From the cell containing the given text, extract its center point as [X, Y] coordinate. 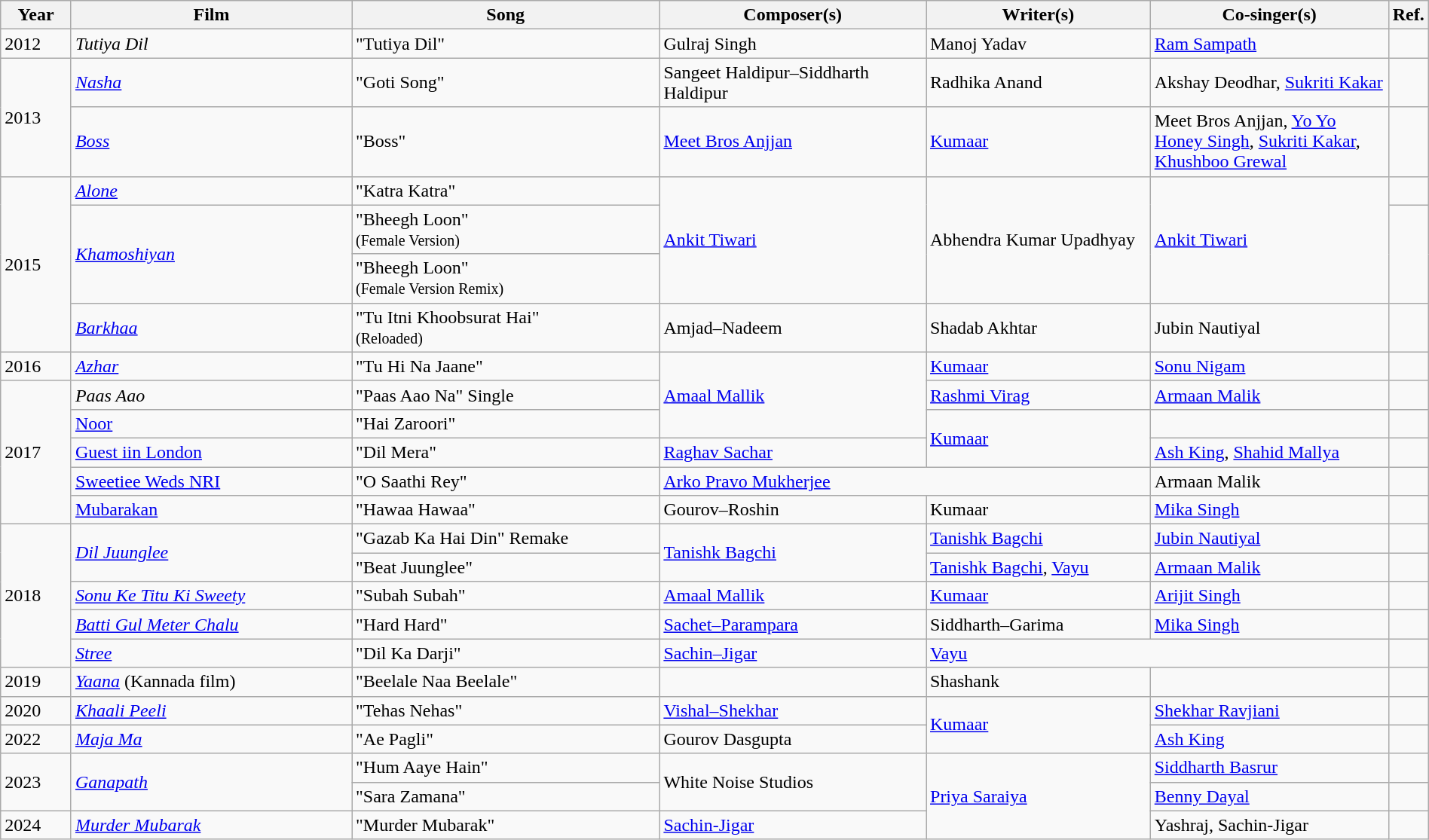
2019 [36, 682]
Mubarakan [211, 510]
"Sara Zamana" [506, 796]
Ash King [1269, 739]
Tutiya Dil [211, 44]
"Dil Ka Darji" [506, 653]
"Tehas Nehas" [506, 710]
Vayu [1157, 653]
Arko Pravo Mukherjee [904, 481]
White Noise Studios [793, 782]
Yashraj, Sachin-Jigar [1269, 825]
Sachin-Jigar [793, 825]
Benny Dayal [1269, 796]
Sonu Nigam [1269, 366]
Guest iin London [211, 452]
Shekhar Ravjiani [1269, 710]
Sonu Ke Titu Ki Sweety [211, 596]
Gulraj Singh [793, 44]
Gourov Dasgupta [793, 739]
2017 [36, 452]
Paas Aao [211, 395]
2013 [36, 118]
"Gazab Ka Hai Din" Remake [506, 539]
2016 [36, 366]
"Hai Zaroori" [506, 423]
Film [211, 15]
Shashank [1038, 682]
Khaali Peeli [211, 710]
Yaana (Kannada film) [211, 682]
"Goti Song" [506, 83]
"Subah Subah" [506, 596]
Writer(s) [1038, 15]
Composer(s) [793, 15]
"Hawaa Hawaa" [506, 510]
"Hard Hard" [506, 625]
Ganapath [211, 782]
"Paas Aao Na" Single [506, 395]
Sachin–Jigar [793, 653]
"Beelale Naa Beelale" [506, 682]
Raghav Sachar [793, 452]
"Bheegh Loon"(Female Version) [506, 229]
Tanishk Bagchi, Vayu [1038, 567]
Manoj Yadav [1038, 44]
2020 [36, 710]
Sweetiee Weds NRI [211, 481]
2018 [36, 596]
Amjad–Nadeem [793, 327]
Boss [211, 142]
Priya Saraiya [1038, 796]
Dil Juunglee [211, 553]
Year [36, 15]
"Boss" [506, 142]
"Dil Mera" [506, 452]
Stree [211, 653]
2024 [36, 825]
Akshay Deodhar, Sukriti Kakar [1269, 83]
"Tu Hi Na Jaane" [506, 366]
Co-singer(s) [1269, 15]
"Hum Aaye Hain" [506, 768]
Meet Bros Anjjan [793, 142]
"Ae Pagli" [506, 739]
Azhar [211, 366]
Murder Mubarak [211, 825]
Ref. [1408, 15]
Nasha [211, 83]
Alone [211, 191]
2015 [36, 264]
Vishal–Shekhar [793, 710]
"O Saathi Rey" [506, 481]
"Tutiya Dil" [506, 44]
Sangeet Haldipur–Siddharth Haldipur [793, 83]
Shadab Akhtar [1038, 327]
Meet Bros Anjjan, Yo Yo Honey Singh, Sukriti Kakar, Khushboo Grewal [1269, 142]
"Murder Mubarak" [506, 825]
Ram Sampath [1269, 44]
Song [506, 15]
"Beat Juunglee" [506, 567]
Maja Ma [211, 739]
2012 [36, 44]
Radhika Anand [1038, 83]
"Katra Katra" [506, 191]
Batti Gul Meter Chalu [211, 625]
Arijit Singh [1269, 596]
Sachet–Parampara [793, 625]
"Bheegh Loon"(Female Version Remix) [506, 279]
2022 [36, 739]
Barkhaa [211, 327]
Rashmi Virag [1038, 395]
Abhendra Kumar Upadhyay [1038, 240]
Siddharth Basrur [1269, 768]
2023 [36, 782]
Khamoshiyan [211, 254]
Noor [211, 423]
Ash King, Shahid Mallya [1269, 452]
"Tu Itni Khoobsurat Hai"(Reloaded) [506, 327]
Siddharth–Garima [1038, 625]
Gourov–Roshin [793, 510]
